From the cell containing the given text, extract its center point as (X, Y) coordinate. 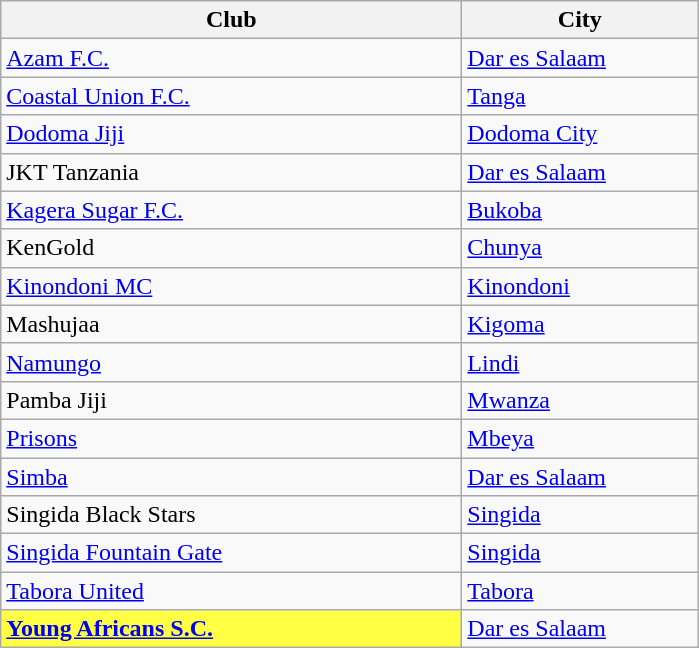
KenGold (232, 248)
Bukoba (580, 210)
Prisons (232, 438)
Mbeya (580, 438)
Mwanza (580, 400)
Lindi (580, 362)
Tanga (580, 96)
JKT Tanzania (232, 172)
Dodoma City (580, 134)
Namungo (232, 362)
Kagera Sugar F.C. (232, 210)
Chunya (580, 248)
Kigoma (580, 324)
Kinondoni (580, 286)
City (580, 20)
Simba (232, 477)
Kinondoni MC (232, 286)
Mashujaa (232, 324)
Tabora United (232, 591)
Singida Black Stars (232, 515)
Coastal Union F.C. (232, 96)
Azam F.C. (232, 58)
Singida Fountain Gate (232, 553)
Tabora (580, 591)
Club (232, 20)
Young Africans S.C. (232, 629)
Pamba Jiji (232, 400)
Dodoma Jiji (232, 134)
